Search for the cell housing the specified text and yield its (x, y) center coordinate. 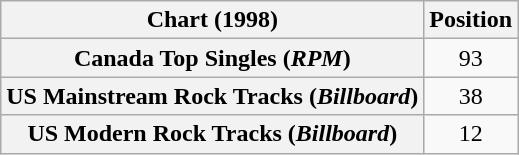
38 (471, 96)
12 (471, 134)
US Mainstream Rock Tracks (Billboard) (212, 96)
Chart (1998) (212, 20)
Canada Top Singles (RPM) (212, 58)
Position (471, 20)
US Modern Rock Tracks (Billboard) (212, 134)
93 (471, 58)
